Search for the cell housing the specified text and yield its (X, Y) center coordinate. 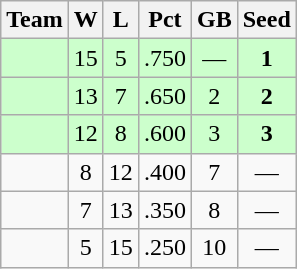
.650 (164, 96)
1 (266, 58)
10 (214, 248)
.750 (164, 58)
GB (214, 20)
.400 (164, 172)
.350 (164, 210)
L (120, 20)
.250 (164, 248)
.600 (164, 134)
Pct (164, 20)
Seed (266, 20)
Team (35, 20)
W (86, 20)
